Pinpoint the cell where the given text exists, returning its [X, Y] midpoint coordinate. 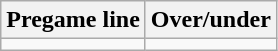
Over/under [210, 20]
Pregame line [74, 20]
